Locate the cell with the specified text and output its [X, Y] center coordinate. 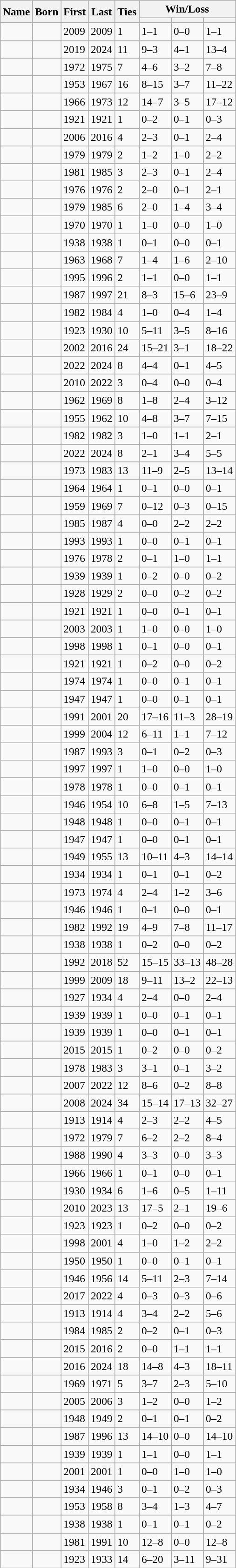
5–5 [220, 453]
2–10 [220, 260]
1928 [74, 593]
48–28 [220, 962]
6–11 [155, 734]
6–8 [155, 804]
13–4 [220, 49]
1–8 [155, 400]
13–14 [220, 470]
17–5 [155, 1208]
3–12 [220, 400]
8–4 [220, 1138]
3–6 [220, 892]
1–5 [187, 804]
First [74, 11]
15–21 [155, 348]
10–11 [155, 857]
6–2 [155, 1138]
1971 [101, 1384]
5–6 [220, 1313]
18–11 [220, 1366]
16 [127, 84]
17–13 [187, 1102]
1956 [101, 1278]
2–5 [187, 470]
4–1 [187, 49]
2023 [101, 1208]
1958 [101, 1506]
19 [127, 927]
52 [127, 962]
24 [127, 348]
33–13 [187, 962]
34 [127, 1102]
6–20 [155, 1559]
11–3 [187, 716]
Ties [127, 11]
Name [17, 11]
21 [127, 295]
5 [127, 1384]
1959 [74, 506]
1927 [74, 997]
0–5 [187, 1190]
2008 [74, 1102]
15–15 [155, 962]
8–3 [155, 295]
18–22 [220, 348]
7–12 [220, 734]
4–6 [155, 66]
14–7 [155, 102]
2004 [101, 734]
11–9 [155, 470]
7–14 [220, 1278]
17–16 [155, 716]
1975 [101, 66]
15–6 [187, 295]
11–17 [220, 927]
14–14 [220, 857]
7–15 [220, 418]
8–6 [155, 1085]
8–8 [220, 1085]
1968 [101, 260]
9–11 [155, 980]
15–14 [155, 1102]
14–8 [155, 1366]
1990 [101, 1155]
1933 [101, 1559]
13–2 [187, 980]
7–13 [220, 804]
Win/Loss [187, 9]
4–9 [155, 927]
2002 [74, 348]
0–12 [155, 506]
1954 [101, 804]
1929 [101, 593]
9–31 [220, 1559]
4–4 [155, 365]
1967 [101, 84]
1995 [74, 277]
2019 [74, 49]
0–15 [220, 506]
1–11 [220, 1190]
8–15 [155, 84]
2007 [74, 1085]
1988 [74, 1155]
5–10 [220, 1384]
8–16 [220, 330]
2018 [101, 962]
2005 [74, 1401]
0–6 [220, 1296]
32–27 [220, 1102]
Last [101, 11]
1963 [74, 260]
11 [127, 49]
1–3 [187, 1506]
9–3 [155, 49]
4–8 [155, 418]
28–19 [220, 716]
2017 [74, 1296]
17–12 [220, 102]
4–7 [220, 1506]
19–6 [220, 1208]
3–11 [187, 1559]
20 [127, 716]
Born [47, 11]
11–22 [220, 84]
23–9 [220, 295]
22–13 [220, 980]
